Scan for the cell matching the given text and deliver its (x, y) coordinate at center. 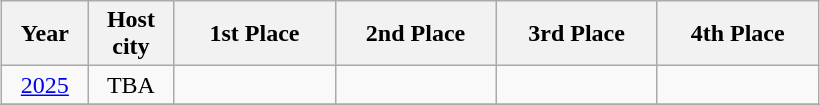
2025 (45, 85)
3rd Place (576, 34)
TBA (131, 85)
4th Place (738, 34)
2nd Place (416, 34)
Year (45, 34)
Host city (131, 34)
1st Place (254, 34)
